Locate the cell with the specified text and output its [x, y] center coordinate. 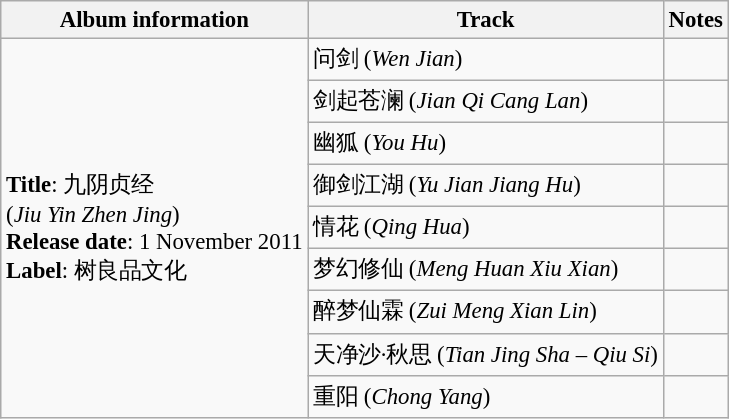
剑起苍澜 (Jian Qi Cang Lan) [486, 102]
梦幻修仙 (Meng Huan Xiu Xian) [486, 270]
幽狐 (You Hu) [486, 144]
重阳 (Chong Yang) [486, 396]
Title: 九阴贞经(Jiu Yin Zhen Jing)Release date: 1 November 2011Label: 树良品文化 [154, 228]
情花 (Qing Hua) [486, 228]
问剑 (Wen Jian) [486, 60]
天净沙·秋思 (Tian Jing Sha – Qiu Si) [486, 354]
Album information [154, 20]
Notes [696, 20]
Track [486, 20]
醉梦仙霖 (Zui Meng Xian Lin) [486, 312]
御剑江湖 (Yu Jian Jiang Hu) [486, 186]
